From the cell containing the given text, extract its center point as [x, y] coordinate. 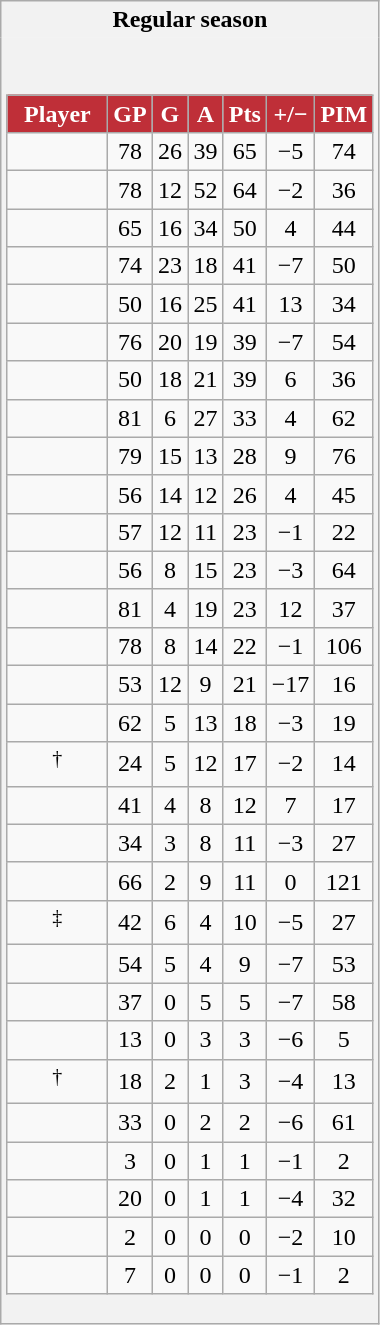
A [206, 114]
57 [130, 532]
32 [344, 1199]
Pts [244, 114]
106 [344, 646]
79 [130, 456]
Player [58, 114]
25 [206, 304]
−17 [290, 685]
28 [244, 456]
58 [344, 1002]
44 [344, 228]
G [170, 114]
45 [344, 494]
42 [130, 922]
52 [206, 190]
Regular season [190, 20]
66 [130, 881]
61 [344, 1123]
24 [130, 764]
GP [130, 114]
‡ [58, 922]
121 [344, 881]
PIM [344, 114]
+/− [290, 114]
